From the cell containing the given text, extract its center point as [X, Y] coordinate. 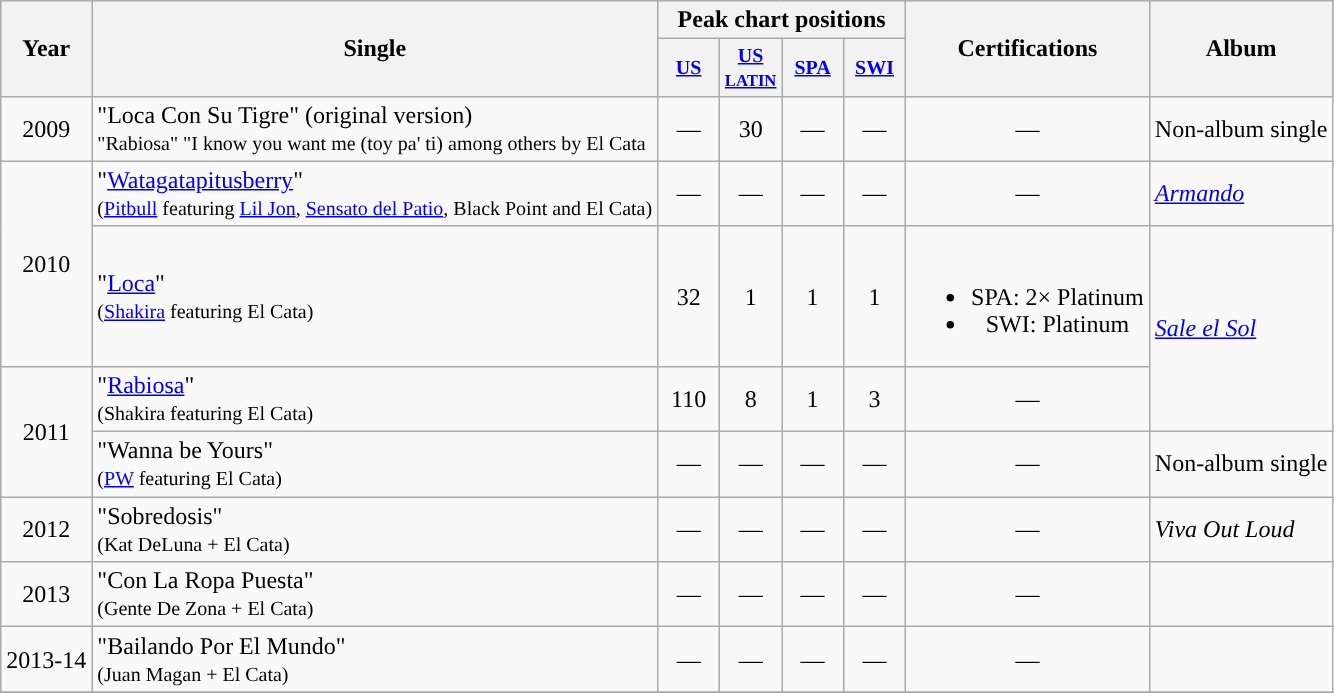
US [689, 68]
8 [751, 398]
2011 [46, 431]
"Loca Con Su Tigre" (original version) "Rabiosa" "I know you want me (toy pa' ti) among others by El Cata [375, 128]
Album [1241, 49]
Certifications [1028, 49]
110 [689, 398]
"Bailando Por El Mundo" (Juan Magan + El Cata) [375, 660]
SPA [813, 68]
Year [46, 49]
Peak chart positions [782, 20]
32 [689, 296]
"Wanna be Yours" (PW featuring El Cata) [375, 464]
SPA: 2× PlatinumSWI: Platinum [1028, 296]
"Rabiosa" (Shakira featuring El Cata) [375, 398]
"Watagatapitusberry" (Pitbull featuring Lil Jon, Sensato del Patio, Black Point and El Cata) [375, 194]
2009 [46, 128]
Armando [1241, 194]
Single [375, 49]
2010 [46, 264]
2013 [46, 594]
30 [751, 128]
Viva Out Loud [1241, 530]
3 [875, 398]
US LATIN [751, 68]
SWI [875, 68]
"Loca" (Shakira featuring El Cata) [375, 296]
"Sobredosis" (Kat DeLuna + El Cata) [375, 530]
2013-14 [46, 660]
2012 [46, 530]
Sale el Sol [1241, 328]
"Con La Ropa Puesta" (Gente De Zona + El Cata) [375, 594]
